Extract the (x, y) coordinate from the center of the cell holding the provided text.  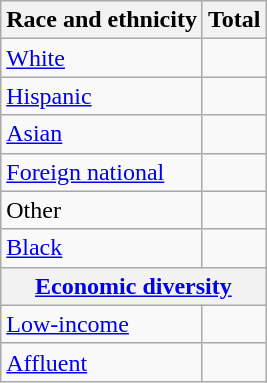
Other (102, 210)
Foreign national (102, 172)
Black (102, 248)
Total (234, 20)
Asian (102, 134)
White (102, 58)
Affluent (102, 362)
Hispanic (102, 96)
Economic diversity (134, 286)
Low-income (102, 324)
Race and ethnicity (102, 20)
